Detect which cell encompasses the target text, then output its [X, Y] center coordinate. 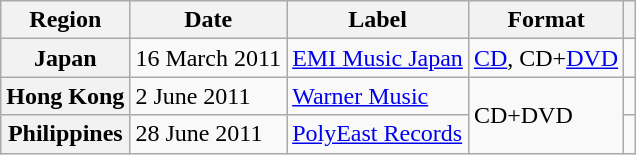
2 June 2011 [208, 96]
Date [208, 20]
Hong Kong [66, 96]
16 March 2011 [208, 58]
Warner Music [378, 96]
Region [66, 20]
Label [378, 20]
Format [546, 20]
Japan [66, 58]
EMI Music Japan [378, 58]
28 June 2011 [208, 134]
CD+DVD [546, 115]
PolyEast Records [378, 134]
Philippines [66, 134]
CD, CD+DVD [546, 58]
